Locate the cell with the specified text and output its [x, y] center coordinate. 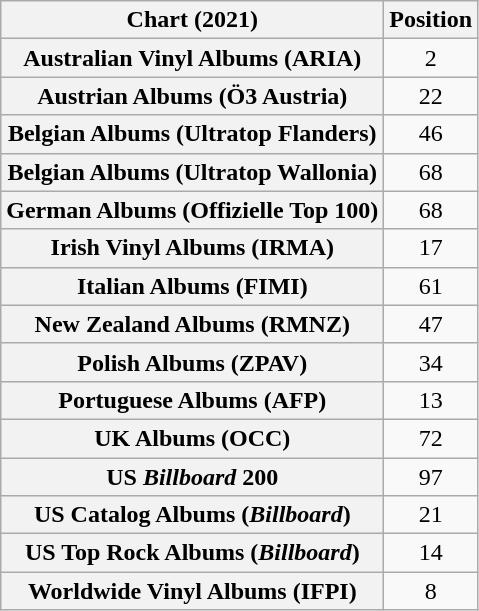
22 [431, 96]
Australian Vinyl Albums (ARIA) [192, 58]
US Top Rock Albums (Billboard) [192, 553]
US Billboard 200 [192, 477]
US Catalog Albums (Billboard) [192, 515]
German Albums (Offizielle Top 100) [192, 210]
14 [431, 553]
Belgian Albums (Ultratop Flanders) [192, 134]
Austrian Albums (Ö3 Austria) [192, 96]
47 [431, 324]
Italian Albums (FIMI) [192, 286]
Polish Albums (ZPAV) [192, 362]
Position [431, 20]
UK Albums (OCC) [192, 438]
46 [431, 134]
New Zealand Albums (RMNZ) [192, 324]
17 [431, 248]
72 [431, 438]
61 [431, 286]
Worldwide Vinyl Albums (IFPI) [192, 591]
13 [431, 400]
Chart (2021) [192, 20]
Belgian Albums (Ultratop Wallonia) [192, 172]
Portuguese Albums (AFP) [192, 400]
34 [431, 362]
2 [431, 58]
8 [431, 591]
21 [431, 515]
97 [431, 477]
Irish Vinyl Albums (IRMA) [192, 248]
